Pinpoint the cell where the given text exists, returning its (x, y) midpoint coordinate. 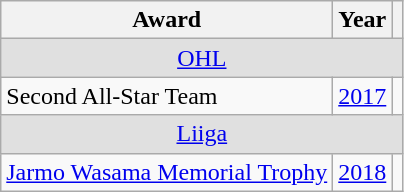
Second All-Star Team (167, 96)
Liiga (202, 134)
2018 (362, 172)
Award (167, 20)
Jarmo Wasama Memorial Trophy (167, 172)
2017 (362, 96)
Year (362, 20)
OHL (202, 58)
